Search for the cell housing the specified text and yield its (x, y) center coordinate. 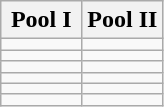
Pool I (42, 20)
Pool II (122, 20)
